For the text-containing cell, return its midpoint in (x, y) coordinate format. 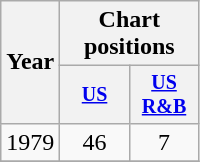
7 (164, 142)
US (94, 94)
USR&B (164, 94)
Chart positions (130, 34)
Year (30, 62)
46 (94, 142)
1979 (30, 142)
